Identify which cell holds the provided text, then report its [x, y] central coordinate. 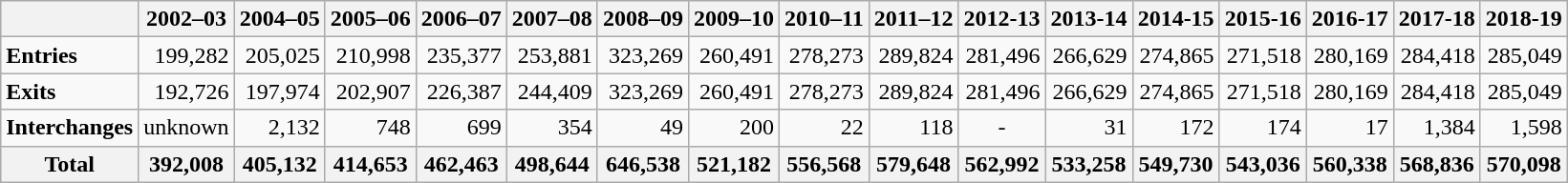
2010–11 [824, 19]
192,726 [186, 91]
2006–07 [461, 19]
543,036 [1263, 164]
2011–12 [913, 19]
17 [1349, 128]
244,409 [552, 91]
200 [734, 128]
2016-17 [1349, 19]
2009–10 [734, 19]
205,025 [279, 55]
568,836 [1437, 164]
197,974 [279, 91]
462,463 [461, 164]
235,377 [461, 55]
521,182 [734, 164]
2017-18 [1437, 19]
2008–09 [642, 19]
570,098 [1523, 164]
Exits [70, 91]
202,907 [371, 91]
699 [461, 128]
2007–08 [552, 19]
2005–06 [371, 19]
Total [70, 164]
31 [1089, 128]
560,338 [1349, 164]
- [1001, 128]
562,992 [1001, 164]
354 [552, 128]
2,132 [279, 128]
199,282 [186, 55]
2002–03 [186, 19]
579,648 [913, 164]
172 [1175, 128]
1,598 [1523, 128]
2018-19 [1523, 19]
533,258 [1089, 164]
646,538 [642, 164]
49 [642, 128]
2012-13 [1001, 19]
unknown [186, 128]
22 [824, 128]
174 [1263, 128]
2013-14 [1089, 19]
118 [913, 128]
405,132 [279, 164]
2004–05 [279, 19]
210,998 [371, 55]
Entries [70, 55]
414,653 [371, 164]
2014-15 [1175, 19]
498,644 [552, 164]
2015-16 [1263, 19]
392,008 [186, 164]
1,384 [1437, 128]
556,568 [824, 164]
748 [371, 128]
Interchanges [70, 128]
253,881 [552, 55]
549,730 [1175, 164]
226,387 [461, 91]
